Locate the cell with the specified text and output its (X, Y) center coordinate. 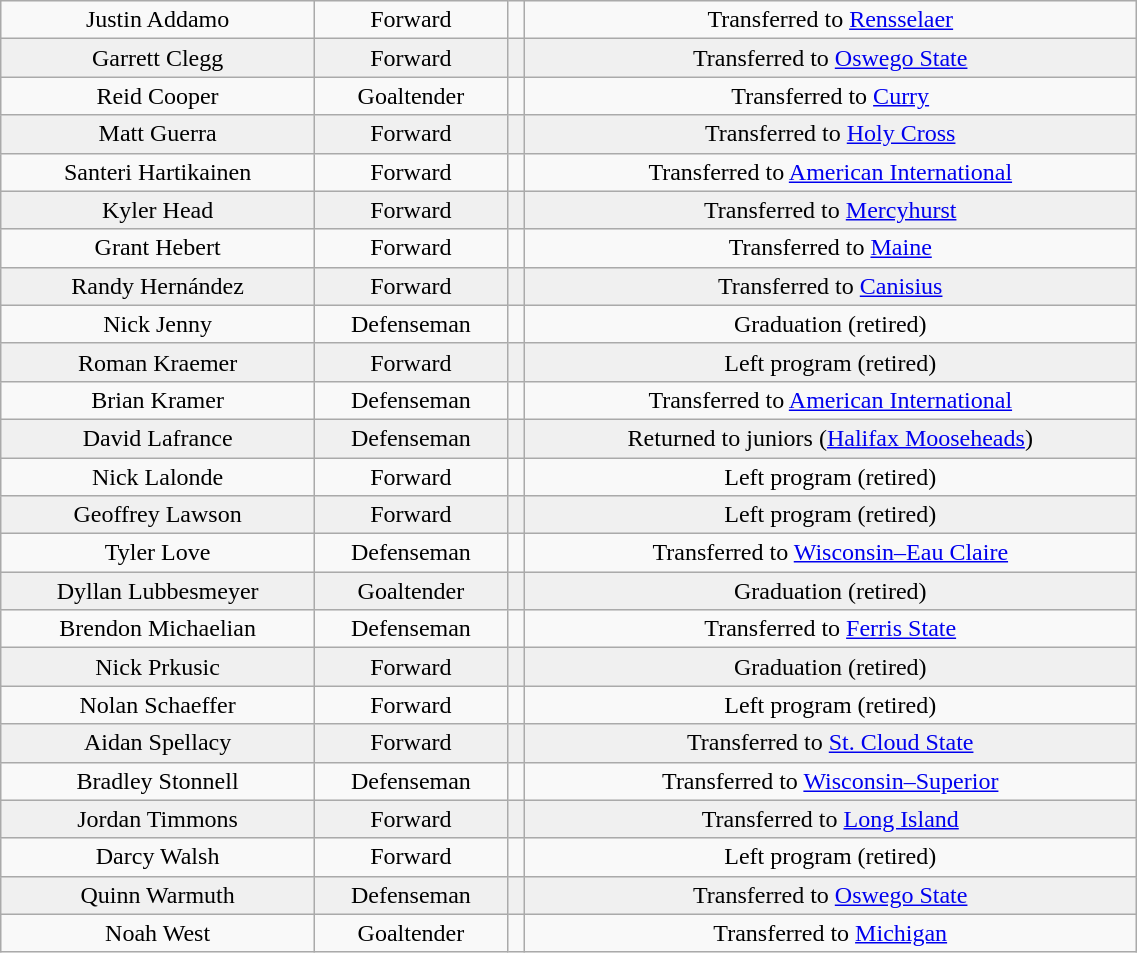
Transferred to Wisconsin–Superior (830, 781)
Transferred to Maine (830, 248)
Geoffrey Lawson (158, 515)
Noah West (158, 933)
Justin Addamo (158, 20)
Transferred to Canisius (830, 286)
Bradley Stonnell (158, 781)
Garrett Clegg (158, 58)
Roman Kraemer (158, 362)
Brian Kramer (158, 400)
Transferred to Curry (830, 96)
Reid Cooper (158, 96)
Transferred to Mercyhurst (830, 210)
Transferred to St. Cloud State (830, 743)
Returned to juniors (Halifax Mooseheads) (830, 438)
Santeri Hartikainen (158, 172)
Nick Jenny (158, 324)
Kyler Head (158, 210)
Dyllan Lubbesmeyer (158, 591)
Darcy Walsh (158, 857)
Transferred to Long Island (830, 819)
Jordan Timmons (158, 819)
Nick Lalonde (158, 477)
Transferred to Wisconsin–Eau Claire (830, 553)
Nolan Schaeffer (158, 705)
Matt Guerra (158, 134)
Randy Hernández (158, 286)
Brendon Michaelian (158, 629)
Transferred to Rensselaer (830, 20)
Grant Hebert (158, 248)
Nick Prkusic (158, 667)
David Lafrance (158, 438)
Transferred to Ferris State (830, 629)
Transferred to Michigan (830, 933)
Aidan Spellacy (158, 743)
Tyler Love (158, 553)
Transferred to Holy Cross (830, 134)
Quinn Warmuth (158, 895)
